Scan for the cell matching the given text and deliver its [x, y] coordinate at center. 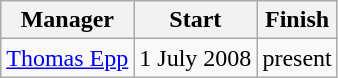
Finish [297, 20]
Thomas Epp [68, 58]
Start [196, 20]
Manager [68, 20]
1 July 2008 [196, 58]
present [297, 58]
